Scan for the cell matching the given text and deliver its [x, y] coordinate at center. 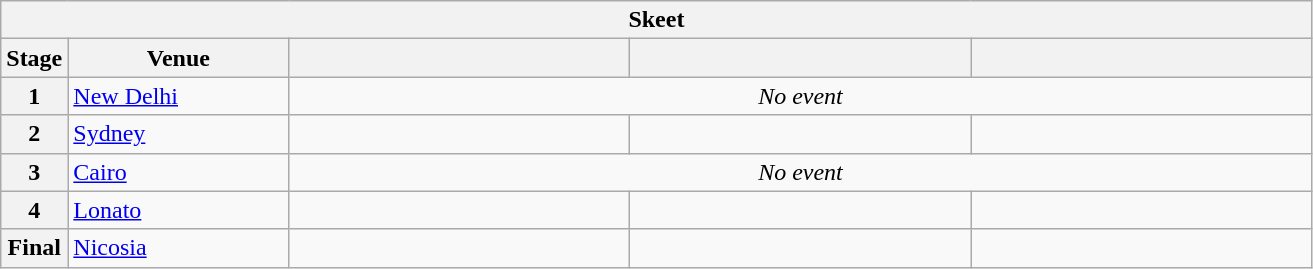
Skeet [656, 20]
Sydney [178, 134]
Nicosia [178, 248]
1 [34, 96]
Stage [34, 58]
Final [34, 248]
Venue [178, 58]
3 [34, 172]
2 [34, 134]
Lonato [178, 210]
Cairo [178, 172]
4 [34, 210]
New Delhi [178, 96]
